Provide the [x, y] coordinate of the cell's center where the given text is located.  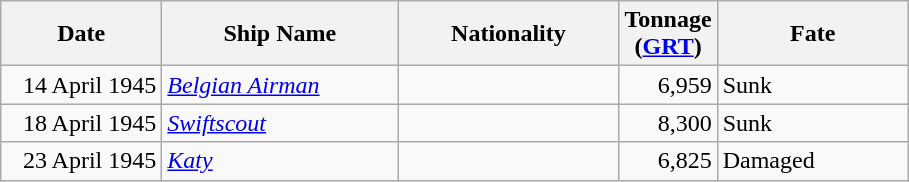
Nationality [508, 34]
Swiftscout [280, 123]
6,959 [668, 85]
18 April 1945 [82, 123]
Date [82, 34]
Damaged [812, 161]
Tonnage (GRT) [668, 34]
Fate [812, 34]
23 April 1945 [82, 161]
Belgian Airman [280, 85]
Katy [280, 161]
8,300 [668, 123]
14 April 1945 [82, 85]
6,825 [668, 161]
Ship Name [280, 34]
